Identify which cell holds the provided text, then report its (x, y) central coordinate. 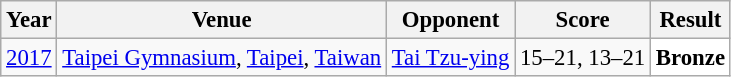
Opponent (450, 20)
Venue (222, 20)
Taipei Gymnasium, Taipei, Taiwan (222, 58)
2017 (29, 58)
15–21, 13–21 (583, 58)
Score (583, 20)
Bronze (691, 58)
Tai Tzu-ying (450, 58)
Year (29, 20)
Result (691, 20)
